Identify which cell holds the provided text, then report its (X, Y) central coordinate. 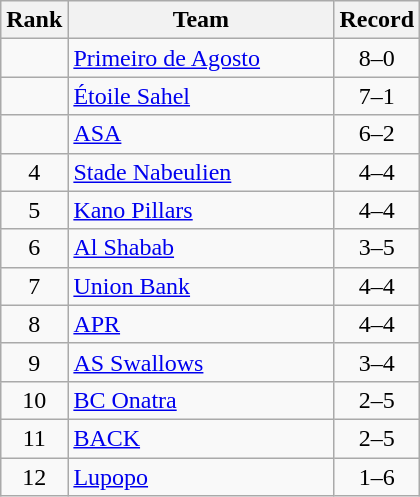
Record (377, 20)
ASA (201, 134)
APR (201, 324)
Rank (34, 20)
10 (34, 400)
Kano Pillars (201, 210)
11 (34, 438)
3–4 (377, 362)
8 (34, 324)
8–0 (377, 58)
4 (34, 172)
7–1 (377, 96)
1–6 (377, 477)
Primeiro de Agosto (201, 58)
5 (34, 210)
6–2 (377, 134)
BC Onatra (201, 400)
Lupopo (201, 477)
Team (201, 20)
Union Bank (201, 286)
12 (34, 477)
3–5 (377, 248)
Stade Nabeulien (201, 172)
7 (34, 286)
6 (34, 248)
Étoile Sahel (201, 96)
BACK (201, 438)
Al Shabab (201, 248)
AS Swallows (201, 362)
9 (34, 362)
